From the cell containing the given text, extract its center point as [x, y] coordinate. 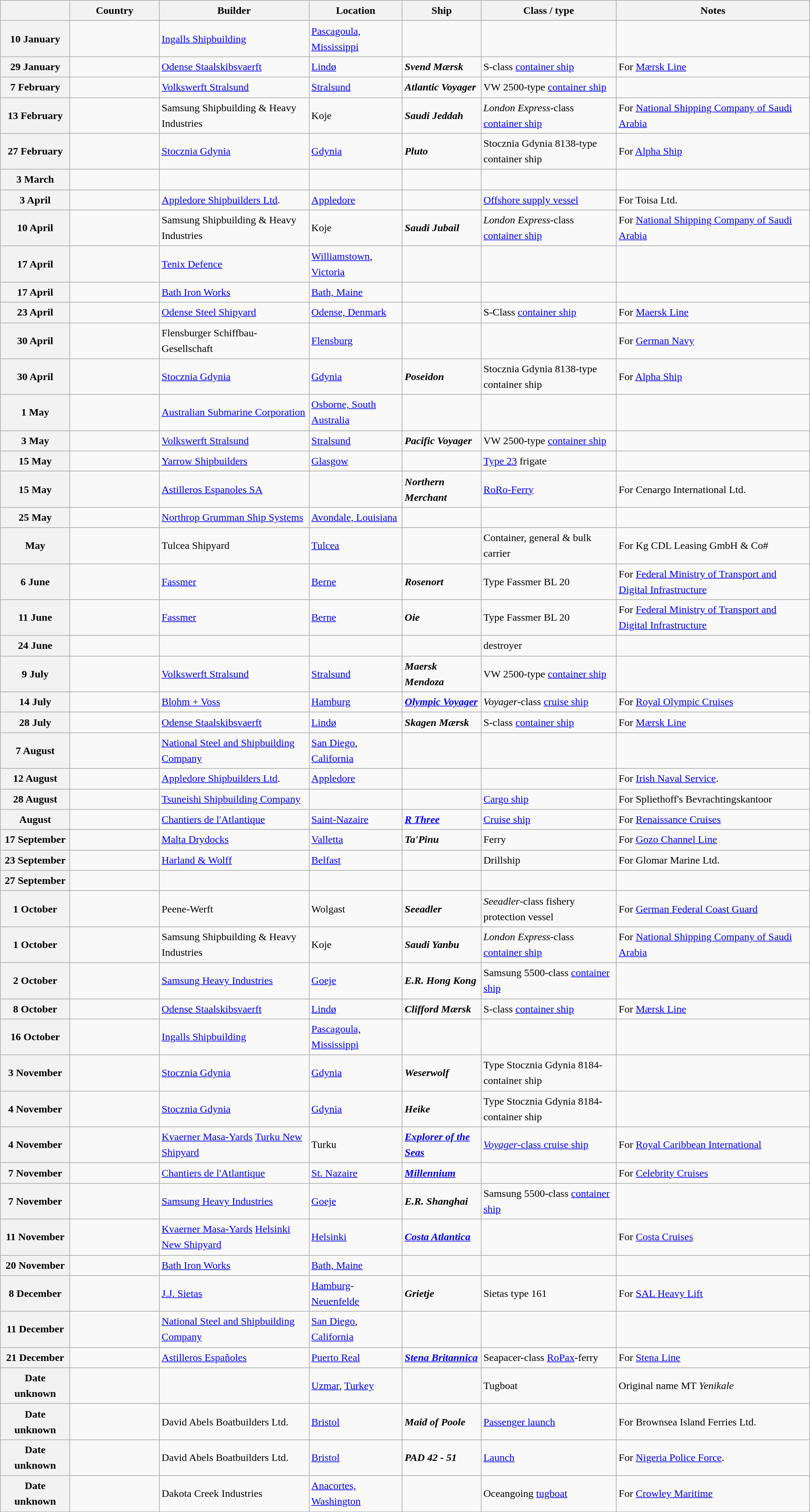
Builder [234, 10]
Drillship [549, 861]
Yarrow Shipbuilders [234, 461]
Class / type [549, 10]
For Celebrity Cruises [713, 1173]
Notes [713, 10]
3 November [35, 1073]
Astilleros Españoles [234, 1357]
Turku [356, 1144]
Australian Submarine Corporation [234, 413]
Ferry [549, 840]
3 April [35, 200]
Belfast [356, 861]
27 February [35, 152]
S-Class container ship [549, 313]
May [35, 545]
29 January [35, 67]
For Toisa Ltd. [713, 200]
Oie [442, 617]
8 December [35, 1293]
Ta'Pinu [442, 840]
Helsinki [356, 1237]
Pacific Voyager [442, 441]
10 April [35, 228]
Pluto [442, 152]
Peene-Werft [234, 909]
Flensburg [356, 341]
Valletta [356, 840]
Passenger launch [549, 1422]
Williamstown, Victoria [356, 264]
Maersk Mendoza [442, 674]
PAD 42 - 51 [442, 1458]
Harland & Wolff [234, 861]
21 December [35, 1357]
J.J. Sietas [234, 1293]
Astilleros Espanoles SA [234, 489]
3 March [35, 179]
16 October [35, 1037]
Sietas type 161 [549, 1293]
28 July [35, 722]
Heike [442, 1109]
Svend Mærsk [442, 67]
Avondale, Louisiana [356, 518]
St. Nazaire [356, 1173]
8 October [35, 1009]
For Stena Line [713, 1357]
Northern Merchant [442, 489]
Northrop Grumman Ship Systems [234, 518]
For Spliethoff's Bevrachtingskantoor [713, 799]
Poseidon [442, 377]
Type 23 frigate [549, 461]
Weserwolf [442, 1073]
Seapacer-class RoPax-ferry [549, 1357]
Clifford Mærsk [442, 1009]
Original name MT Yenikale [713, 1386]
Glasgow [356, 461]
Tenix Defence [234, 264]
Hamburg [356, 702]
For Costa Cruises [713, 1237]
E.R. Hong Kong [442, 981]
For Kg CDL Leasing GmbH & Co# [713, 545]
For Maersk Line [713, 313]
Offshore supply vessel [549, 200]
For German Federal Coast Guard [713, 909]
Hamburg-Neuenfelde [356, 1293]
For Gozo Channel Line [713, 840]
E.R. Shanghai [442, 1201]
Uzmar, Turkey [356, 1386]
For Renaissance Cruises [713, 820]
For Cenargo International Ltd. [713, 489]
Saudi Jubail [442, 228]
23 April [35, 313]
Dakota Creek Industries [234, 1493]
14 July [35, 702]
Millennium [442, 1173]
Odense, Denmark [356, 313]
Osborne, South Australia [356, 413]
Rosenort [442, 582]
Saudi Yanbu [442, 945]
3 May [35, 441]
11 December [35, 1330]
Puerto Real [356, 1357]
9 July [35, 674]
23 September [35, 861]
2 October [35, 981]
For German Navy [713, 341]
6 June [35, 582]
destroyer [549, 646]
Explorer of the Seas [442, 1144]
Malta Drydocks [234, 840]
Kvaerner Masa-Yards Helsinki New Shipyard [234, 1237]
Tulcea [356, 545]
Seeadler-class fishery protection vessel [549, 909]
Saint-Nazaire [356, 820]
Location [356, 10]
Maid of Poole [442, 1422]
Seeadler [442, 909]
RoRo-Ferry [549, 489]
August [35, 820]
For Glomar Marine Ltd. [713, 861]
For Irish Naval Service. [713, 778]
25 May [35, 518]
For Royal Caribbean International [713, 1144]
Country [115, 10]
Launch [549, 1458]
Cargo ship [549, 799]
Tsuneishi Shipbuilding Company [234, 799]
Atlantic Voyager [442, 87]
Blohm + Voss [234, 702]
28 August [35, 799]
For Brownsea Island Ferries Ltd. [713, 1422]
17 September [35, 840]
R Three [442, 820]
Cruise ship [549, 820]
Anacortes, Washington [356, 1493]
Ship [442, 10]
Saudi Jeddah [442, 115]
Costa Atlantica [442, 1237]
Container, general & bulk carrier [549, 545]
For SAL Heavy Lift [713, 1293]
Grietje [442, 1293]
Tulcea Shipyard [234, 545]
For Crowley Maritime [713, 1493]
Stena Britannica [442, 1357]
20 November [35, 1266]
For Royal Olympic Cruises [713, 702]
1 May [35, 413]
Kvaerner Masa-Yards Turku New Shipyard [234, 1144]
11 November [35, 1237]
11 June [35, 617]
27 September [35, 880]
24 June [35, 646]
10 January [35, 39]
Flensburger Schiffbau-Gesellschaft [234, 341]
Tugboat [549, 1386]
Oceangoing tugboat [549, 1493]
7 February [35, 87]
Olympic Voyager [442, 702]
Odense Steel Shipyard [234, 313]
Wolgast [356, 909]
Skagen Mærsk [442, 722]
12 August [35, 778]
For Nigeria Police Force. [713, 1458]
13 February [35, 115]
7 August [35, 751]
